Return (x, y) of the center of cell containing provided text 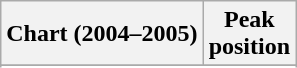
Peakposition (249, 34)
Chart (2004–2005) (102, 34)
